Determine the (X, Y) coordinate at the center of the cell enclosing the given text.  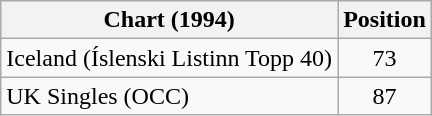
Chart (1994) (170, 20)
Position (385, 20)
Iceland (Íslenski Listinn Topp 40) (170, 58)
UK Singles (OCC) (170, 96)
87 (385, 96)
73 (385, 58)
